For the text-containing cell, return its midpoint in (X, Y) coordinate format. 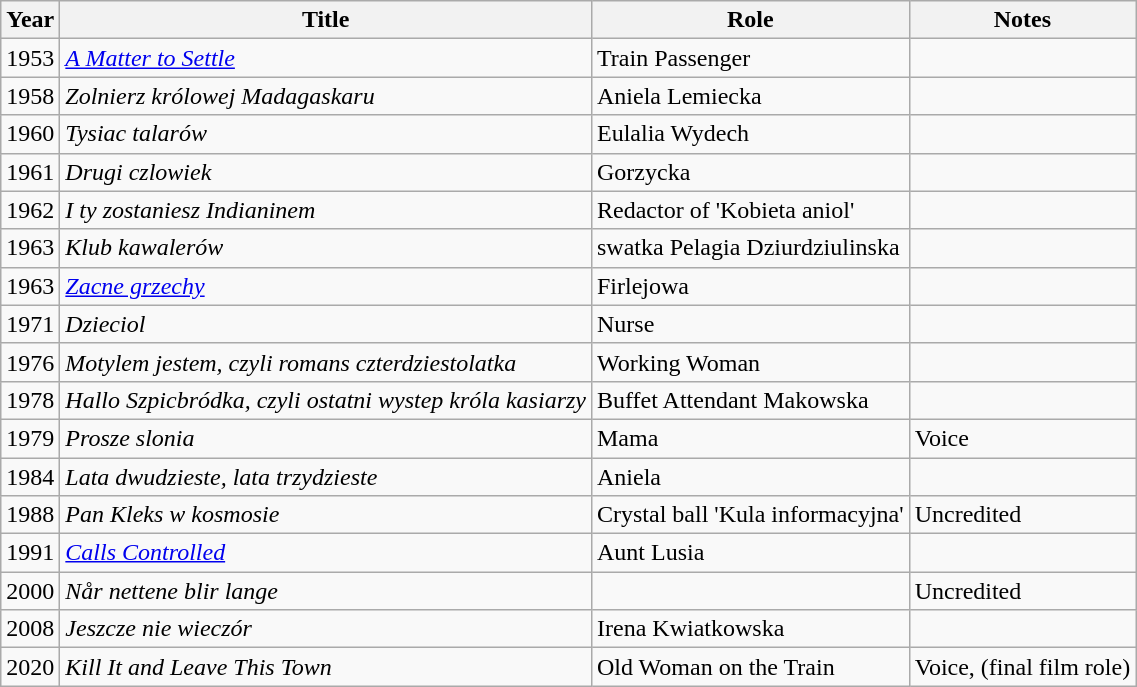
Pan Kleks w kosmosie (326, 515)
Role (750, 20)
1991 (30, 553)
Irena Kwiatkowska (750, 629)
Working Woman (750, 362)
swatka Pelagia Dziurdziulinska (750, 248)
Aunt Lusia (750, 553)
1953 (30, 58)
Voice, (final film role) (1022, 667)
Eulalia Wydech (750, 134)
Notes (1022, 20)
Train Passenger (750, 58)
2020 (30, 667)
Jeszcze nie wieczór (326, 629)
Redactor of 'Kobieta aniol' (750, 210)
1958 (30, 96)
Voice (1022, 438)
Drugi czlowiek (326, 172)
Aniela Lemiecka (750, 96)
Kill It and Leave This Town (326, 667)
2000 (30, 591)
2008 (30, 629)
Crystal ball 'Kula informacyjna' (750, 515)
Buffet Attendant Makowska (750, 400)
Nurse (750, 324)
1984 (30, 477)
Aniela (750, 477)
1962 (30, 210)
Klub kawalerów (326, 248)
A Matter to Settle (326, 58)
Zacne grzechy (326, 286)
Når nettene blir lange (326, 591)
1978 (30, 400)
Zolnierz królowej Madagaskaru (326, 96)
Mama (750, 438)
Calls Controlled (326, 553)
I ty zostaniesz Indianinem (326, 210)
Motylem jestem, czyli romans czterdziestolatka (326, 362)
Gorzycka (750, 172)
Year (30, 20)
1960 (30, 134)
Title (326, 20)
Lata dwudzieste, lata trzydzieste (326, 477)
1979 (30, 438)
1961 (30, 172)
Dzieciol (326, 324)
Hallo Szpicbródka, czyli ostatni wystep króla kasiarzy (326, 400)
Tysiac talarów (326, 134)
Prosze slonia (326, 438)
Firlejowa (750, 286)
1988 (30, 515)
Old Woman on the Train (750, 667)
1971 (30, 324)
1976 (30, 362)
